Extract the (x, y) coordinate from the center of the cell holding the provided text.  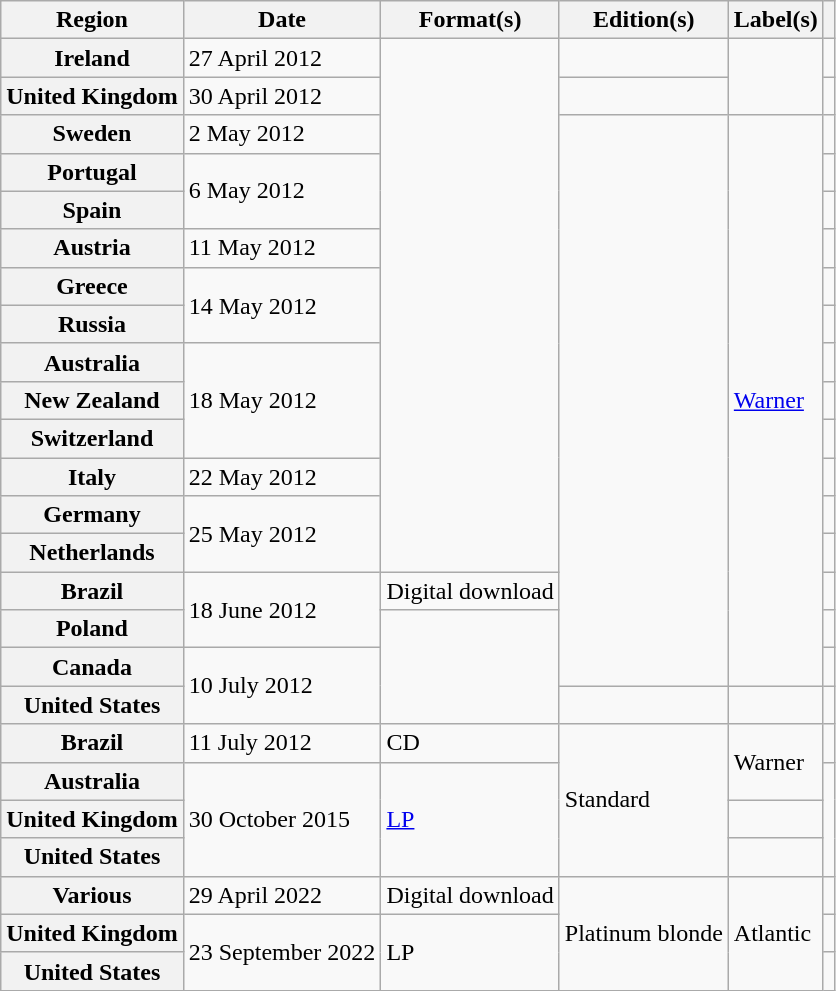
Region (92, 20)
11 May 2012 (282, 248)
Poland (92, 629)
29 April 2022 (282, 895)
Platinum blonde (644, 933)
Label(s) (776, 20)
New Zealand (92, 400)
Standard (644, 800)
Format(s) (470, 20)
Canada (92, 667)
2 May 2012 (282, 134)
Spain (92, 210)
Netherlands (92, 553)
CD (470, 743)
Sweden (92, 134)
25 May 2012 (282, 534)
Switzerland (92, 438)
27 April 2012 (282, 58)
Date (282, 20)
10 July 2012 (282, 686)
Italy (92, 477)
Russia (92, 324)
22 May 2012 (282, 477)
Various (92, 895)
6 May 2012 (282, 191)
23 September 2022 (282, 952)
14 May 2012 (282, 305)
11 July 2012 (282, 743)
Greece (92, 286)
Germany (92, 515)
Atlantic (776, 933)
30 April 2012 (282, 96)
18 June 2012 (282, 610)
Ireland (92, 58)
30 October 2015 (282, 819)
18 May 2012 (282, 400)
Austria (92, 248)
Portugal (92, 172)
Edition(s) (644, 20)
